Find where the given text appears and provide that cell's center as [X, Y] coordinate. 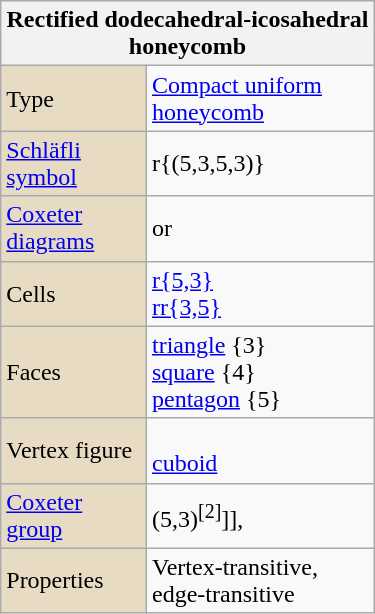
cuboid [260, 450]
r{5,3} rr{3,5} [260, 294]
Coxeter diagrams [74, 228]
(5,3)[2]]], [260, 516]
triangle {3}square {4}pentagon {5} [260, 372]
Compact uniform honeycomb [260, 98]
r{(5,3,5,3)} [260, 164]
Rectified dodecahedral-icosahedral honeycomb [188, 34]
Schläfli symbol [74, 164]
Cells [74, 294]
Vertex-transitive, edge-transitive [260, 580]
Coxeter group [74, 516]
Faces [74, 372]
Type [74, 98]
or [260, 228]
Vertex figure [74, 450]
Properties [74, 580]
